Identify which cell holds the provided text, then report its (X, Y) central coordinate. 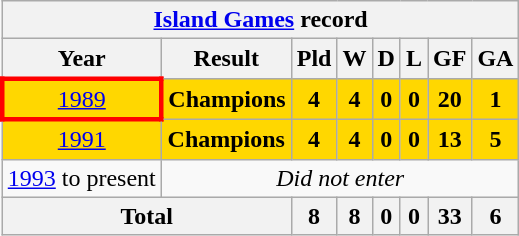
1991 (82, 139)
Did not enter (340, 178)
5 (496, 139)
L (414, 59)
Pld (314, 59)
W (354, 59)
1993 to present (82, 178)
6 (496, 216)
GA (496, 59)
1 (496, 98)
1989 (82, 98)
D (386, 59)
Total (146, 216)
Island Games record (260, 20)
GF (450, 59)
20 (450, 98)
13 (450, 139)
Year (82, 59)
Result (226, 59)
33 (450, 216)
